From the cell containing the given text, extract its center point as [x, y] coordinate. 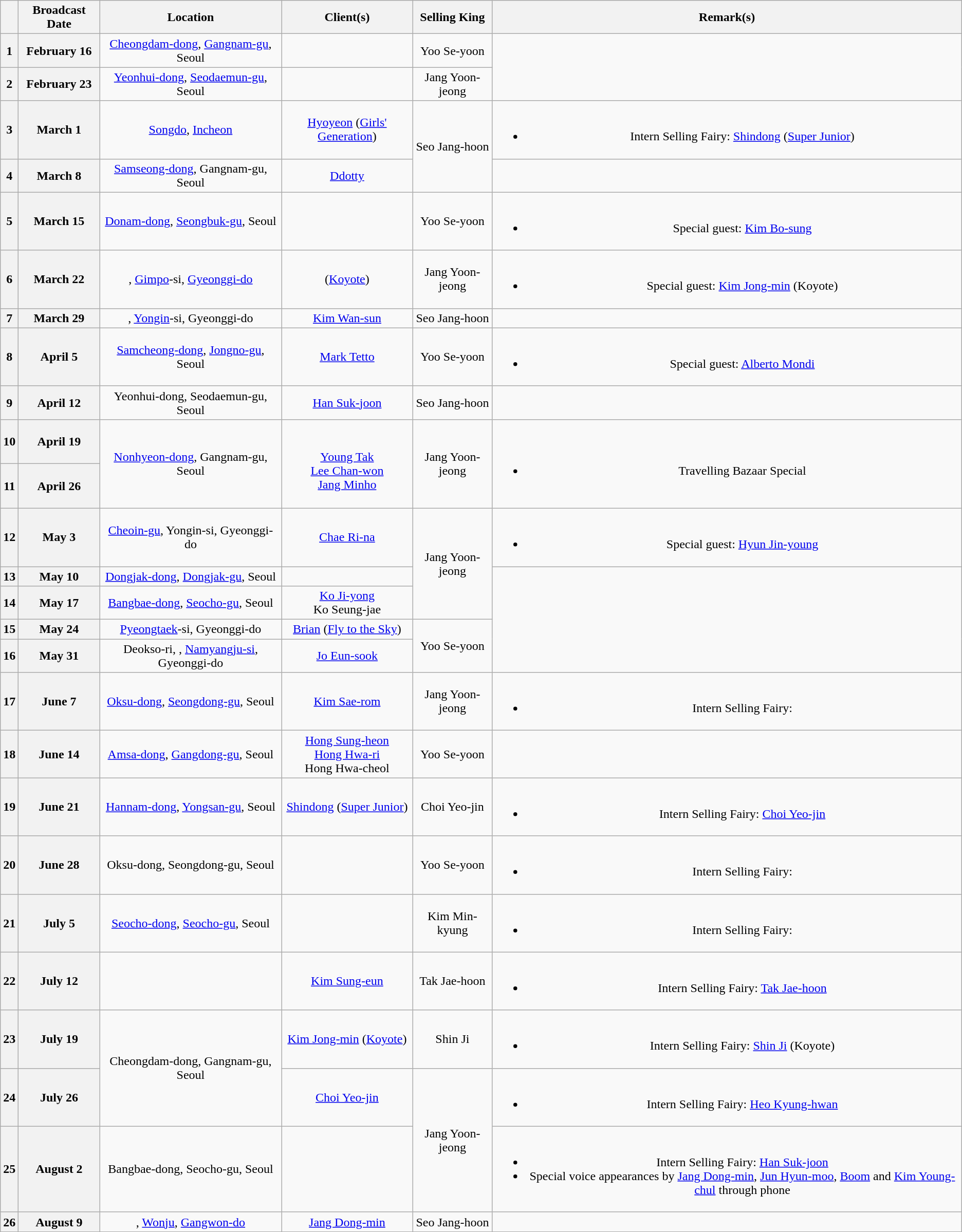
Samseong-dong, Gangnam-gu, Seoul [191, 176]
Location [191, 17]
July 12 [59, 981]
Shindong (Super Junior) [347, 807]
February 16 [59, 50]
Intern Selling Fairy: Shin Ji (Koyote) [727, 1039]
, Wonju, Gangwon-do [191, 1222]
June 21 [59, 807]
10 [9, 442]
11 [9, 486]
Donam-dong, Seongbuk-gu, Seoul [191, 221]
22 [9, 981]
May 3 [59, 537]
Travelling Bazaar Special [727, 463]
February 23 [59, 84]
April 26 [59, 486]
Jang Dong-min [347, 1222]
Intern Selling Fairy: Han Suk-joonSpecial voice appearances by Jang Dong-min, Jun Hyun-moo, Boom and Kim Young-chul through phone [727, 1169]
Intern Selling Fairy: Choi Yeo-jin [727, 807]
May 31 [59, 656]
9 [9, 403]
Kim Jong-min (Koyote) [347, 1039]
Ko Ji-yongKo Seung-jae [347, 603]
Seocho-dong, Seocho-gu, Seoul [191, 923]
April 19 [59, 442]
Selling King [452, 17]
July 5 [59, 923]
25 [9, 1169]
Intern Selling Fairy: Shindong (Super Junior) [727, 129]
23 [9, 1039]
August 2 [59, 1169]
Broadcast Date [59, 17]
Brian (Fly to the Sky) [347, 629]
Special guest: Hyun Jin-young [727, 537]
Young TakLee Chan-wonJang Minho [347, 463]
Kim Sae-rom [347, 702]
Mark Tetto [347, 357]
(Koyote) [347, 279]
May 24 [59, 629]
August 9 [59, 1222]
Han Suk-joon [347, 403]
March 22 [59, 279]
March 1 [59, 129]
19 [9, 807]
Intern Selling Fairy: Tak Jae-hoon [727, 981]
13 [9, 576]
Nonhyeon-dong, Gangnam-gu, Seoul [191, 463]
, Yongin-si, Gyeonggi-do [191, 318]
Remark(s) [727, 17]
Chae Ri-na [347, 537]
12 [9, 537]
Shin Ji [452, 1039]
Cheoin-gu, Yongin-si, Gyeonggi-do [191, 537]
July 19 [59, 1039]
6 [9, 279]
June 7 [59, 702]
March 29 [59, 318]
24 [9, 1097]
5 [9, 221]
Hyoyeon (Girls' Generation) [347, 129]
20 [9, 865]
May 10 [59, 576]
Kim Min-kyung [452, 923]
Kim Wan-sun [347, 318]
Amsa-dong, Gangdong-gu, Seoul [191, 754]
Hong Sung-heonHong Hwa-riHong Hwa-cheol [347, 754]
Jo Eun-sook [347, 656]
Client(s) [347, 17]
17 [9, 702]
Special guest: Kim Jong-min (Koyote) [727, 279]
Hannam-dong, Yongsan-gu, Seoul [191, 807]
4 [9, 176]
Kim Sung-eun [347, 981]
Intern Selling Fairy: Heo Kyung-hwan [727, 1097]
March 8 [59, 176]
8 [9, 357]
Songdo, Incheon [191, 129]
21 [9, 923]
Pyeongtaek-si, Gyeonggi-do [191, 629]
18 [9, 754]
Samcheong-dong, Jongno-gu, Seoul [191, 357]
Tak Jae-hoon [452, 981]
Deokso-ri, , Namyangju-si, Gyeonggi-do [191, 656]
April 12 [59, 403]
, Gimpo-si, Gyeonggi-do [191, 279]
3 [9, 129]
July 26 [59, 1097]
2 [9, 84]
Dongjak-dong, Dongjak-gu, Seoul [191, 576]
16 [9, 656]
Ddotty [347, 176]
March 15 [59, 221]
15 [9, 629]
26 [9, 1222]
June 28 [59, 865]
April 5 [59, 357]
Special guest: Kim Bo-sung [727, 221]
1 [9, 50]
14 [9, 603]
June 14 [59, 754]
May 17 [59, 603]
7 [9, 318]
Special guest: Alberto Mondi [727, 357]
